Return the [x, y] coordinate for the center point of the cell that contains the specified text.  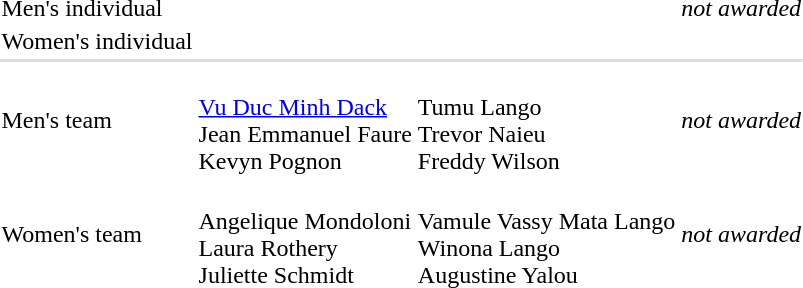
Vu Duc Minh DackJean Emmanuel FaureKevyn Pognon [305, 120]
Women's individual [97, 41]
Men's team [97, 120]
Tumu Lango Trevor Naieu Freddy Wilson [546, 120]
not awarded [742, 120]
